Return the (x, y) coordinate for the center point of the cell that contains the specified text.  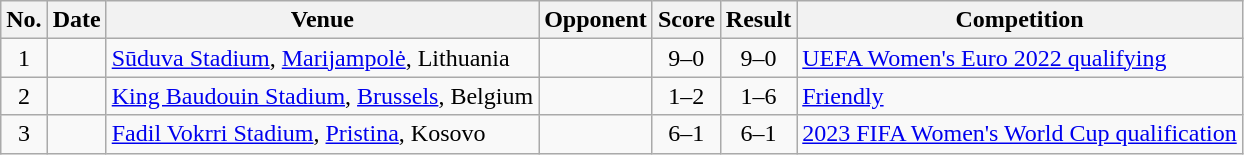
2023 FIFA Women's World Cup qualification (1020, 134)
Fadil Vokrri Stadium, Pristina, Kosovo (322, 134)
1–6 (758, 96)
1–2 (686, 96)
Venue (322, 20)
2 (24, 96)
Score (686, 20)
Competition (1020, 20)
Sūduva Stadium, Marijampolė, Lithuania (322, 58)
King Baudouin Stadium, Brussels, Belgium (322, 96)
UEFA Women's Euro 2022 qualifying (1020, 58)
No. (24, 20)
Date (76, 20)
3 (24, 134)
Friendly (1020, 96)
Result (758, 20)
1 (24, 58)
Opponent (596, 20)
